Detect which cell encompasses the target text, then output its (x, y) center coordinate. 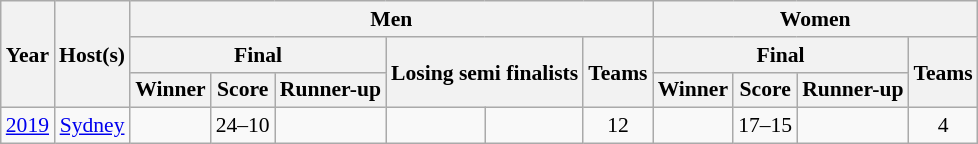
Sydney (92, 126)
12 (618, 126)
Women (816, 19)
Host(s) (92, 54)
4 (944, 126)
Year (28, 54)
2019 (28, 126)
24–10 (243, 126)
Men (391, 19)
Losing semi finalists (484, 72)
17–15 (765, 126)
